Capture the cell that displays the provided text and extract its [X, Y] central coordinate. 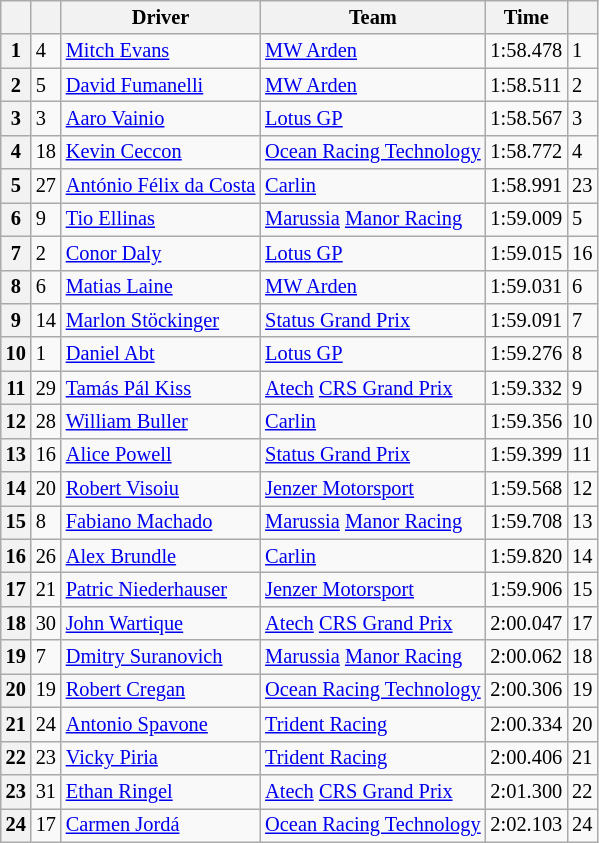
1:59.820 [527, 556]
Robert Cregan [160, 690]
Antonio Spavone [160, 724]
1:58.772 [527, 152]
1:58.991 [527, 186]
Kevin Ceccon [160, 152]
Tio Ellinas [160, 219]
1:58.567 [527, 118]
2:02.103 [527, 825]
Team [372, 17]
1:59.332 [527, 388]
1:58.511 [527, 85]
Driver [160, 17]
Patric Niederhauser [160, 589]
1:59.356 [527, 421]
Mitch Evans [160, 51]
1:59.015 [527, 253]
Alice Powell [160, 455]
Ethan Ringel [160, 791]
31 [46, 791]
2:00.047 [527, 623]
David Fumanelli [160, 85]
António Félix da Costa [160, 186]
26 [46, 556]
28 [46, 421]
William Buller [160, 421]
1:58.478 [527, 51]
Robert Visoiu [160, 489]
Tamás Pál Kiss [160, 388]
1:59.031 [527, 287]
27 [46, 186]
Aaro Vainio [160, 118]
1:59.708 [527, 522]
2:00.406 [527, 758]
29 [46, 388]
Time [527, 17]
Fabiano Machado [160, 522]
30 [46, 623]
Carmen Jordá [160, 825]
John Wartique [160, 623]
1:59.091 [527, 320]
1:59.906 [527, 589]
2:01.300 [527, 791]
Daniel Abt [160, 354]
1:59.568 [527, 489]
1:59.276 [527, 354]
Marlon Stöckinger [160, 320]
Alex Brundle [160, 556]
Vicky Piria [160, 758]
2:00.334 [527, 724]
1:59.399 [527, 455]
1:59.009 [527, 219]
Dmitry Suranovich [160, 657]
Matias Laine [160, 287]
2:00.062 [527, 657]
2:00.306 [527, 690]
Conor Daly [160, 253]
